Return the [X, Y] coordinate for the center point of the cell that contains the specified text.  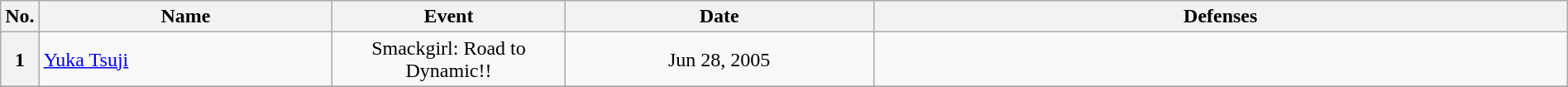
Name [185, 17]
Event [448, 17]
Defenses [1221, 17]
Jun 28, 2005 [719, 60]
No. [20, 17]
Smackgirl: Road to Dynamic!! [448, 60]
Yuka Tsuji [185, 60]
1 [20, 60]
Date [719, 17]
